Find where the given text appears and provide that cell's center as (X, Y) coordinate. 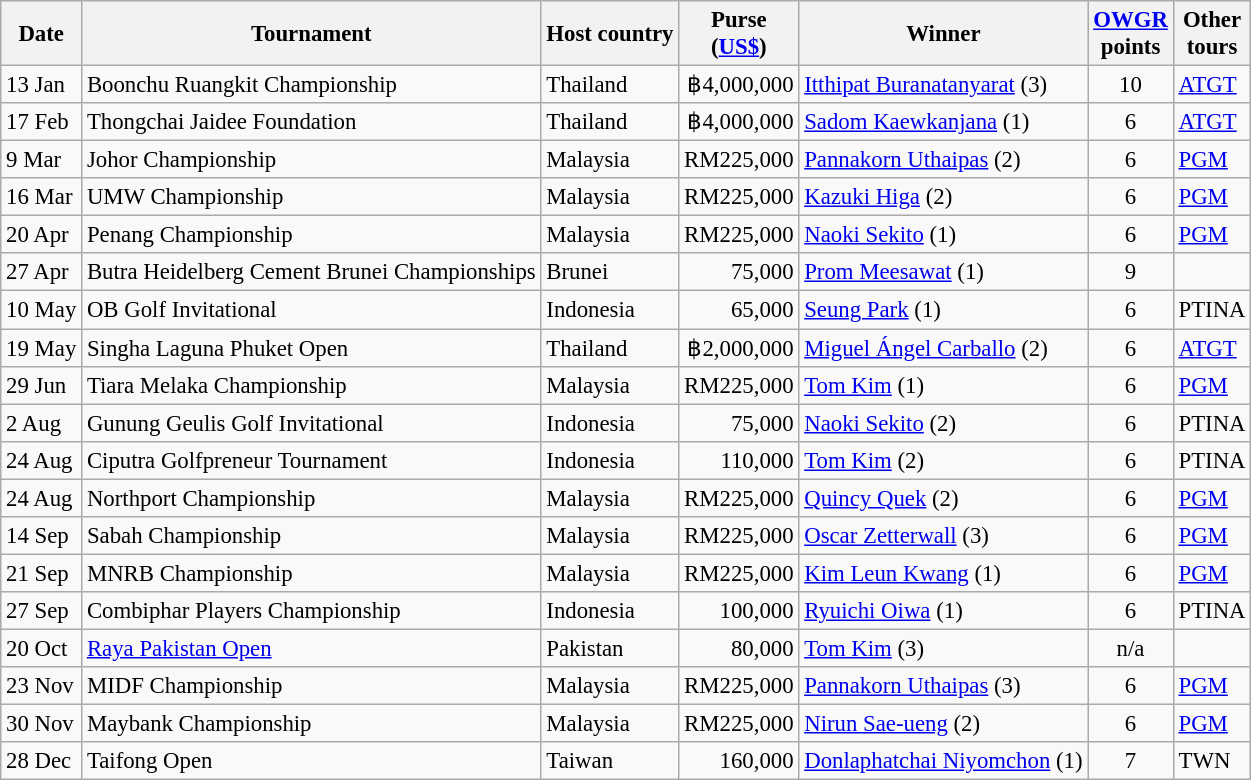
Kazuki Higa (2) (944, 197)
Tom Kim (1) (944, 385)
Quincy Quek (2) (944, 498)
Sadom Kaewkanjana (1) (944, 122)
9 Mar (42, 160)
Tom Kim (3) (944, 648)
14 Sep (42, 536)
Nirun Sae-ueng (2) (944, 724)
UMW Championship (312, 197)
Tom Kim (2) (944, 460)
Northport Championship (312, 498)
Ciputra Golfpreneur Tournament (312, 460)
110,000 (739, 460)
Seung Park (1) (944, 310)
Naoki Sekito (1) (944, 235)
Prom Meesawat (1) (944, 273)
20 Apr (42, 235)
30 Nov (42, 724)
Kim Leun Kwang (1) (944, 573)
Penang Championship (312, 235)
27 Apr (42, 273)
27 Sep (42, 611)
n/a (1130, 648)
2 Aug (42, 423)
Date (42, 34)
Taiwan (610, 761)
13 Jan (42, 85)
16 Mar (42, 197)
Brunei (610, 273)
Tiara Melaka Championship (312, 385)
Naoki Sekito (2) (944, 423)
Itthipat Buranatanyarat (3) (944, 85)
160,000 (739, 761)
Raya Pakistan Open (312, 648)
Maybank Championship (312, 724)
19 May (42, 348)
Combiphar Players Championship (312, 611)
20 Oct (42, 648)
TWN (1212, 761)
17 Feb (42, 122)
9 (1130, 273)
28 Dec (42, 761)
10 May (42, 310)
7 (1130, 761)
MNRB Championship (312, 573)
Ryuichi Oiwa (1) (944, 611)
Oscar Zetterwall (3) (944, 536)
29 Jun (42, 385)
Host country (610, 34)
80,000 (739, 648)
Pannakorn Uthaipas (2) (944, 160)
100,000 (739, 611)
Winner (944, 34)
Donlaphatchai Niyomchon (1) (944, 761)
Johor Championship (312, 160)
Butra Heidelberg Cement Brunei Championships (312, 273)
21 Sep (42, 573)
Taifong Open (312, 761)
Sabah Championship (312, 536)
MIDF Championship (312, 686)
65,000 (739, 310)
Thongchai Jaidee Foundation (312, 122)
23 Nov (42, 686)
฿2,000,000 (739, 348)
Tournament (312, 34)
10 (1130, 85)
Miguel Ángel Carballo (2) (944, 348)
OB Golf Invitational (312, 310)
Purse(US$) (739, 34)
Othertours (1212, 34)
Singha Laguna Phuket Open (312, 348)
Gunung Geulis Golf Invitational (312, 423)
Pannakorn Uthaipas (3) (944, 686)
Pakistan (610, 648)
OWGRpoints (1130, 34)
Boonchu Ruangkit Championship (312, 85)
